Identify which cell holds the provided text, then report its (x, y) central coordinate. 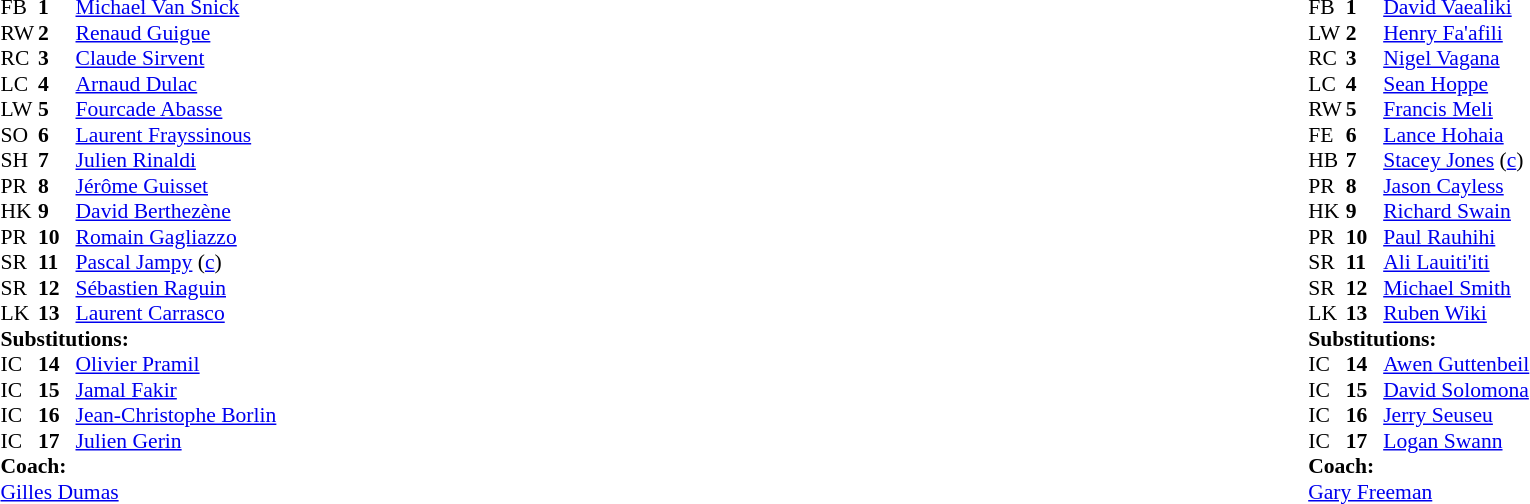
David Berthezène (176, 211)
Francis Meli (1456, 109)
Jean-Christophe Borlin (176, 415)
Henry Fa'afili (1456, 33)
SO (19, 135)
Sean Hoppe (1456, 84)
Arnaud Dulac (176, 84)
Claude Sirvent (176, 59)
Ali Lauiti'iti (1456, 263)
Olivier Pramil (176, 365)
Jérôme Guisset (176, 186)
Romain Gagliazzo (176, 237)
Sébastien Raguin (176, 288)
SH (19, 161)
Jamal Fakir (176, 390)
Logan Swann (1456, 441)
Jerry Seuseu (1456, 415)
HB (1327, 161)
Michael Smith (1456, 288)
Jason Cayless (1456, 186)
Laurent Carrasco (176, 313)
Paul Rauhihi (1456, 237)
Awen Guttenbeil (1456, 365)
Laurent Frayssinous (176, 135)
FE (1327, 135)
Renaud Guigue (176, 33)
Nigel Vagana (1456, 59)
Ruben Wiki (1456, 313)
David Solomona (1456, 390)
Pascal Jampy (c) (176, 263)
Richard Swain (1456, 211)
Julien Gerin (176, 441)
Fourcade Abasse (176, 109)
Julien Rinaldi (176, 161)
Lance Hohaia (1456, 135)
Stacey Jones (c) (1456, 161)
